For the text-containing cell, return its midpoint in (x, y) coordinate format. 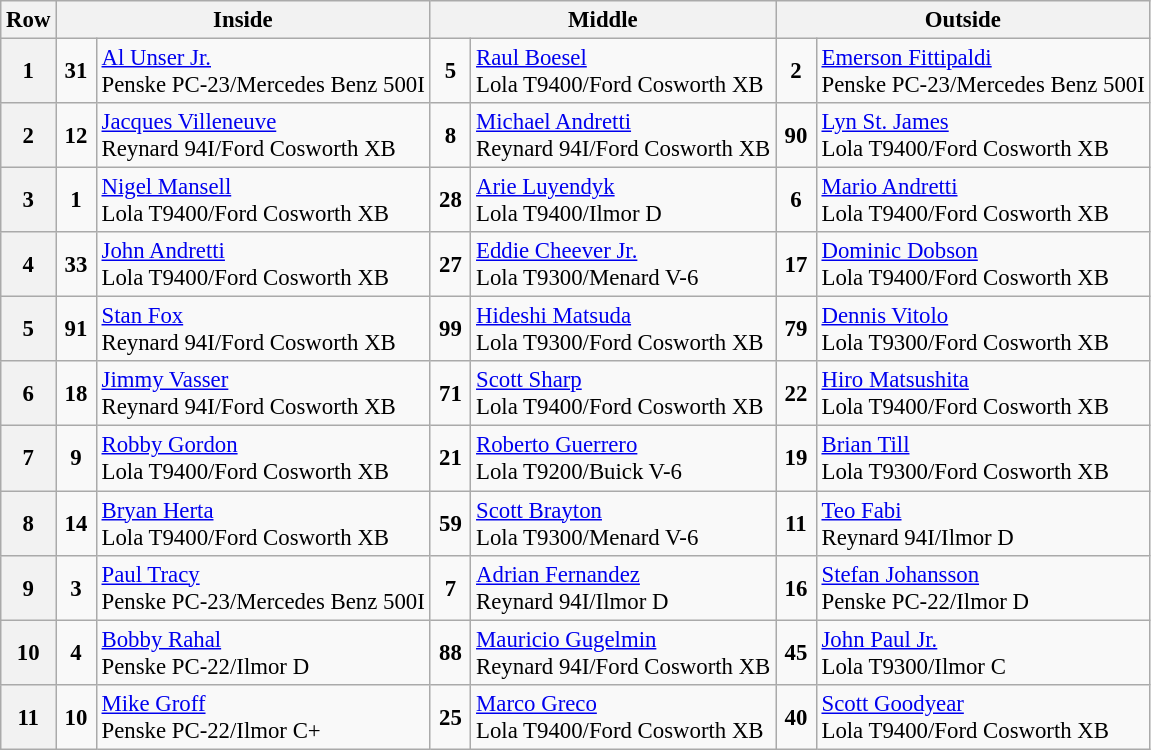
99 (450, 330)
Scott BraytonLola T9300/Menard V-6 (624, 524)
Scott Sharp Lola T9400/Ford Cosworth XB (624, 394)
31 (76, 72)
Brian Till Lola T9300/Ford Cosworth XB (983, 458)
Bobby Rahal Penske PC-22/Ilmor D (263, 652)
Eddie Cheever Jr. Lola T9300/Menard V-6 (624, 264)
28 (450, 200)
Nigel MansellLola T9400/Ford Cosworth XB (263, 200)
Robby GordonLola T9400/Ford Cosworth XB (263, 458)
59 (450, 524)
Paul TracyPenske PC-23/Mercedes Benz 500I (263, 588)
Scott GoodyearLola T9400/Ford Cosworth XB (983, 716)
21 (450, 458)
Adrian Fernandez Reynard 94I/Ilmor D (624, 588)
Stan FoxReynard 94I/Ford Cosworth XB (263, 330)
Middle (602, 20)
88 (450, 652)
Jimmy VasserReynard 94I/Ford Cosworth XB (263, 394)
Row (28, 20)
33 (76, 264)
17 (796, 264)
Raul BoeselLola T9400/Ford Cosworth XB (624, 72)
Mauricio Gugelmin Reynard 94I/Ford Cosworth XB (624, 652)
Hideshi Matsuda Lola T9300/Ford Cosworth XB (624, 330)
71 (450, 394)
40 (796, 716)
18 (76, 394)
79 (796, 330)
Jacques Villeneuve Reynard 94I/Ford Cosworth XB (263, 136)
90 (796, 136)
John AndrettiLola T9400/Ford Cosworth XB (263, 264)
Roberto GuerreroLola T9200/Buick V-6 (624, 458)
19 (796, 458)
45 (796, 652)
14 (76, 524)
Emerson Fittipaldi Penske PC-23/Mercedes Benz 500I (983, 72)
91 (76, 330)
Arie Luyendyk Lola T9400/Ilmor D (624, 200)
Bryan Herta Lola T9400/Ford Cosworth XB (263, 524)
Dominic DobsonLola T9400/Ford Cosworth XB (983, 264)
Mike GroffPenske PC-22/Ilmor C+ (263, 716)
Inside (244, 20)
Lyn St. JamesLola T9400/Ford Cosworth XB (983, 136)
Teo FabiReynard 94I/Ilmor D (983, 524)
27 (450, 264)
Outside (964, 20)
16 (796, 588)
22 (796, 394)
Al Unser Jr. Penske PC-23/Mercedes Benz 500I (263, 72)
Mario Andretti Lola T9400/Ford Cosworth XB (983, 200)
Stefan JohanssonPenske PC-22/Ilmor D (983, 588)
Hiro MatsushitaLola T9400/Ford Cosworth XB (983, 394)
Dennis Vitolo Lola T9300/Ford Cosworth XB (983, 330)
Marco Greco Lola T9400/Ford Cosworth XB (624, 716)
John Paul Jr. Lola T9300/Ilmor C (983, 652)
12 (76, 136)
25 (450, 716)
Michael AndrettiReynard 94I/Ford Cosworth XB (624, 136)
